Extract the (X, Y) coordinate from the center of the cell holding the provided text.  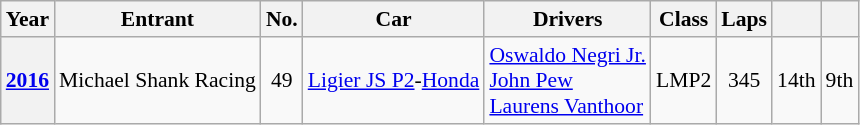
Ligier JS P2-Honda (394, 80)
Oswaldo Negri Jr. John Pew Laurens Vanthoor (568, 80)
Laps (744, 19)
Class (684, 19)
Drivers (568, 19)
9th (840, 80)
Year (28, 19)
Michael Shank Racing (158, 80)
Car (394, 19)
49 (282, 80)
2016 (28, 80)
Entrant (158, 19)
14th (796, 80)
No. (282, 19)
LMP2 (684, 80)
345 (744, 80)
